Scan for the cell matching the given text and deliver its (x, y) coordinate at center. 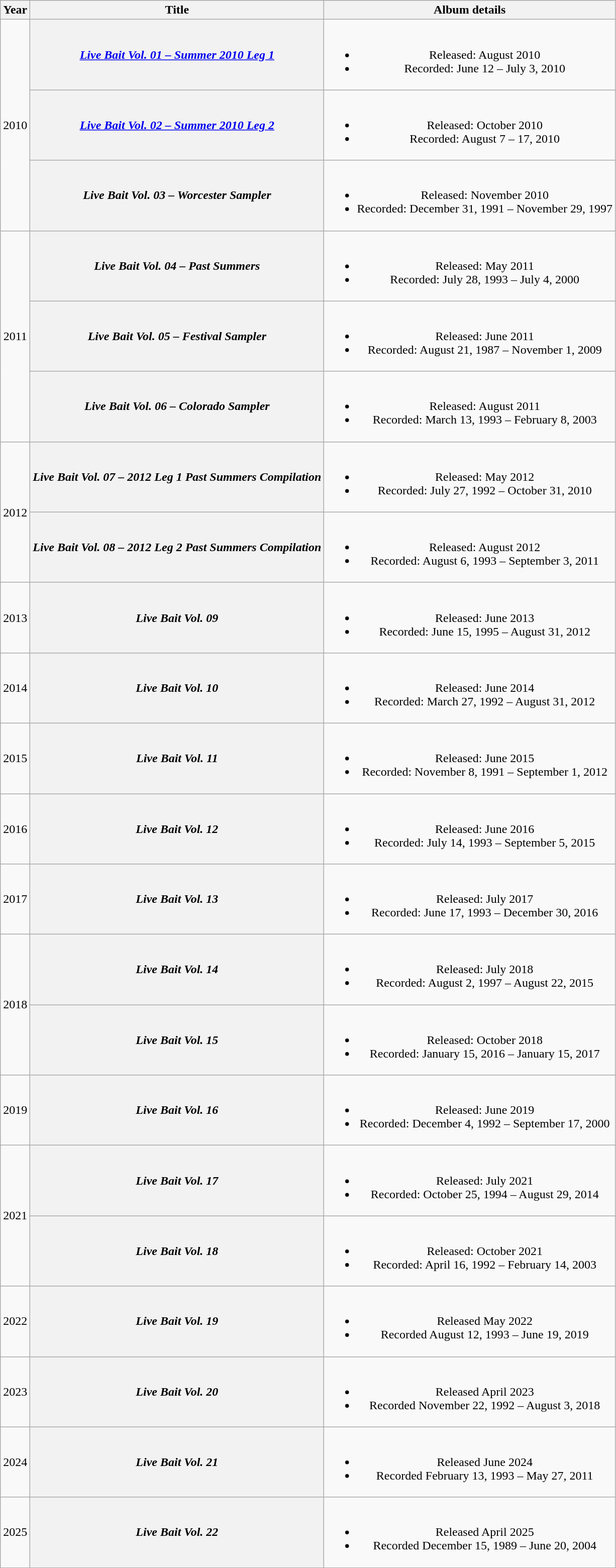
Released: August 2010Recorded: June 12 – July 3, 2010 (470, 55)
2018 (15, 1005)
Live Bait Vol. 16 (177, 1110)
Live Bait Vol. 05 – Festival Sampler (177, 336)
Live Bait Vol. 15 (177, 1040)
2024 (15, 1462)
Year (15, 10)
Live Bait Vol. 04 – Past Summers (177, 266)
Released: November 2010Recorded: December 31, 1991 – November 29, 1997 (470, 195)
Released: October 2010Recorded: August 7 – 17, 2010 (470, 125)
Released June 2024Recorded February 13, 1993 – May 27, 2011 (470, 1462)
Released: June 2013Recorded: June 15, 1995 – August 31, 2012 (470, 617)
Live Bait Vol. 03 – Worcester Sampler (177, 195)
Released: May 2012Recorded: July 27, 1992 – October 31, 2010 (470, 477)
Live Bait Vol. 02 – Summer 2010 Leg 2 (177, 125)
Album details (470, 10)
Released: August 2011Recorded: March 13, 1993 – February 8, 2003 (470, 406)
2021 (15, 1216)
Title (177, 10)
2016 (15, 829)
Live Bait Vol. 08 – 2012 Leg 2 Past Summers Compilation (177, 547)
Released: October 2018Recorded: January 15, 2016 – January 15, 2017 (470, 1040)
2017 (15, 899)
Live Bait Vol. 22 (177, 1532)
Released: June 2016Recorded: July 14, 1993 – September 5, 2015 (470, 829)
Released: July 2017Recorded: June 17, 1993 – December 30, 2016 (470, 899)
Released April 2025Recorded December 15, 1989 – June 20, 2004 (470, 1532)
2015 (15, 758)
2010 (15, 125)
Live Bait Vol. 06 – Colorado Sampler (177, 406)
Released: June 2019Recorded: December 4, 1992 – September 17, 2000 (470, 1110)
Live Bait Vol. 20 (177, 1392)
2013 (15, 617)
Released: May 2011Recorded: July 28, 1993 – July 4, 2000 (470, 266)
2022 (15, 1321)
2025 (15, 1532)
Live Bait Vol. 21 (177, 1462)
Live Bait Vol. 17 (177, 1181)
Live Bait Vol. 10 (177, 688)
Live Bait Vol. 01 – Summer 2010 Leg 1 (177, 55)
Released: June 2014Recorded: March 27, 1992 – August 31, 2012 (470, 688)
Released: June 2011Recorded: August 21, 1987 – November 1, 2009 (470, 336)
2014 (15, 688)
2011 (15, 336)
Live Bait Vol. 12 (177, 829)
Live Bait Vol. 19 (177, 1321)
Released: July 2021Recorded: October 25, 1994 – August 29, 2014 (470, 1181)
Released: August 2012Recorded: August 6, 1993 – September 3, 2011 (470, 547)
Live Bait Vol. 14 (177, 970)
2012 (15, 512)
Live Bait Vol. 09 (177, 617)
Released April 2023Recorded November 22, 1992 – August 3, 2018 (470, 1392)
Released: July 2018Recorded: August 2, 1997 – August 22, 2015 (470, 970)
Released: June 2015Recorded: November 8, 1991 – September 1, 2012 (470, 758)
Live Bait Vol. 13 (177, 899)
Live Bait Vol. 07 – 2012 Leg 1 Past Summers Compilation (177, 477)
2019 (15, 1110)
2023 (15, 1392)
Live Bait Vol. 18 (177, 1251)
Released: October 2021Recorded: April 16, 1992 – February 14, 2003 (470, 1251)
Released May 2022Recorded August 12, 1993 – June 19, 2019 (470, 1321)
Live Bait Vol. 11 (177, 758)
